Return the (X, Y) coordinate for the center point of the cell that contains the specified text.  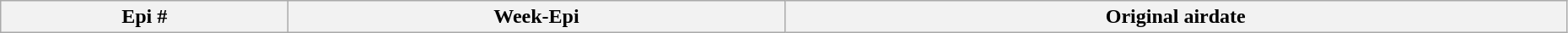
Original airdate (1176, 17)
Week-Epi (536, 17)
Epi # (145, 17)
